Output the [X, Y] coordinate of the center of the cell containing the given text.  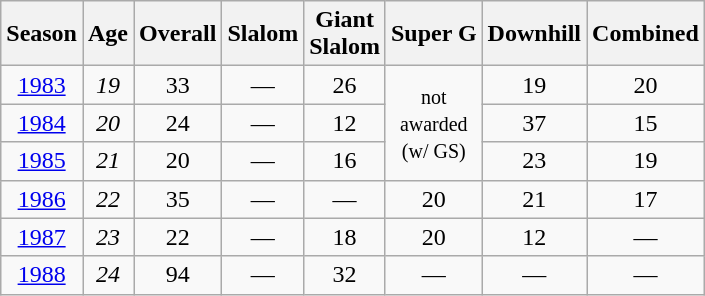
1986 [42, 199]
16 [345, 161]
Combined [646, 34]
33 [178, 85]
35 [178, 199]
Season [42, 34]
Slalom [263, 34]
Super G [434, 34]
32 [345, 275]
GiantSlalom [345, 34]
94 [178, 275]
1987 [42, 237]
Age [108, 34]
Downhill [534, 34]
17 [646, 199]
26 [345, 85]
1988 [42, 275]
15 [646, 123]
Overall [178, 34]
1984 [42, 123]
37 [534, 123]
1985 [42, 161]
1983 [42, 85]
18 [345, 237]
notawarded(w/ GS) [434, 123]
